Scan for the cell matching the given text and deliver its [x, y] coordinate at center. 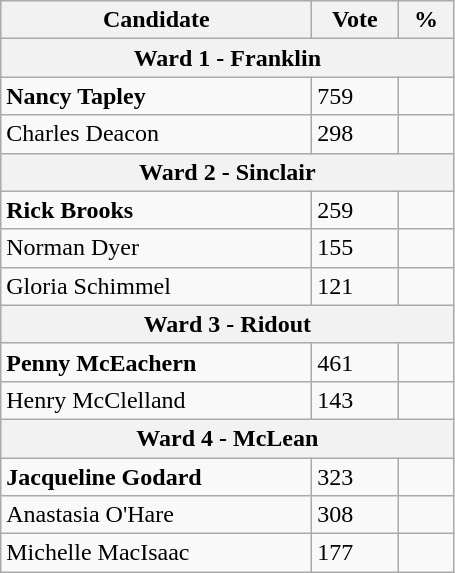
155 [355, 248]
% [426, 20]
759 [355, 96]
259 [355, 210]
Rick Brooks [156, 210]
Candidate [156, 20]
Ward 1 - Franklin [228, 58]
Norman Dyer [156, 248]
298 [355, 134]
308 [355, 515]
Gloria Schimmel [156, 286]
Ward 3 - Ridout [228, 324]
Henry McClelland [156, 400]
121 [355, 286]
Ward 4 - McLean [228, 438]
Vote [355, 20]
Penny McEachern [156, 362]
Charles Deacon [156, 134]
Michelle MacIsaac [156, 553]
323 [355, 477]
Anastasia O'Hare [156, 515]
Nancy Tapley [156, 96]
Ward 2 - Sinclair [228, 172]
461 [355, 362]
177 [355, 553]
143 [355, 400]
Jacqueline Godard [156, 477]
